Determine the (x, y) coordinate at the center of the cell enclosing the given text.  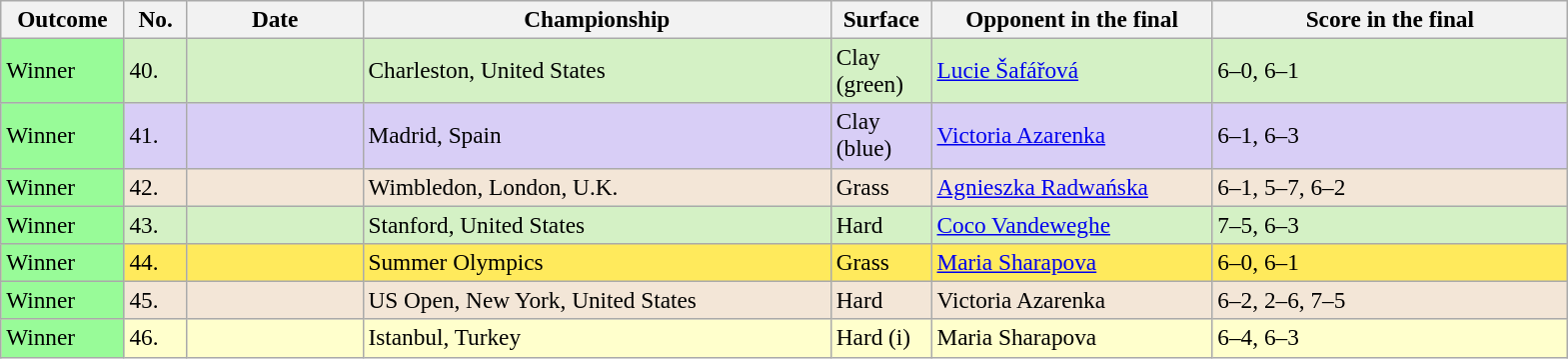
Hard (i) (881, 338)
Outcome (62, 19)
45. (156, 300)
Stanford, United States (597, 224)
Clay (green) (881, 70)
Charleston, United States (597, 70)
Surface (881, 19)
Wimbledon, London, U.K. (597, 187)
Summer Olympics (597, 262)
Score in the final (1390, 19)
6–1, 5–7, 6–2 (1390, 187)
6–4, 6–3 (1390, 338)
No. (156, 19)
44. (156, 262)
46. (156, 338)
US Open, New York, United States (597, 300)
Coco Vandeweghe (1071, 224)
Istanbul, Turkey (597, 338)
6–2, 2–6, 7–5 (1390, 300)
Madrid, Spain (597, 136)
Championship (597, 19)
42. (156, 187)
40. (156, 70)
Lucie Šafářová (1071, 70)
Clay (blue) (881, 136)
6–1, 6–3 (1390, 136)
41. (156, 136)
Agnieszka Radwańska (1071, 187)
Date (275, 19)
Opponent in the final (1071, 19)
7–5, 6–3 (1390, 224)
43. (156, 224)
